Output the [x, y] coordinate of the center of the cell containing the given text.  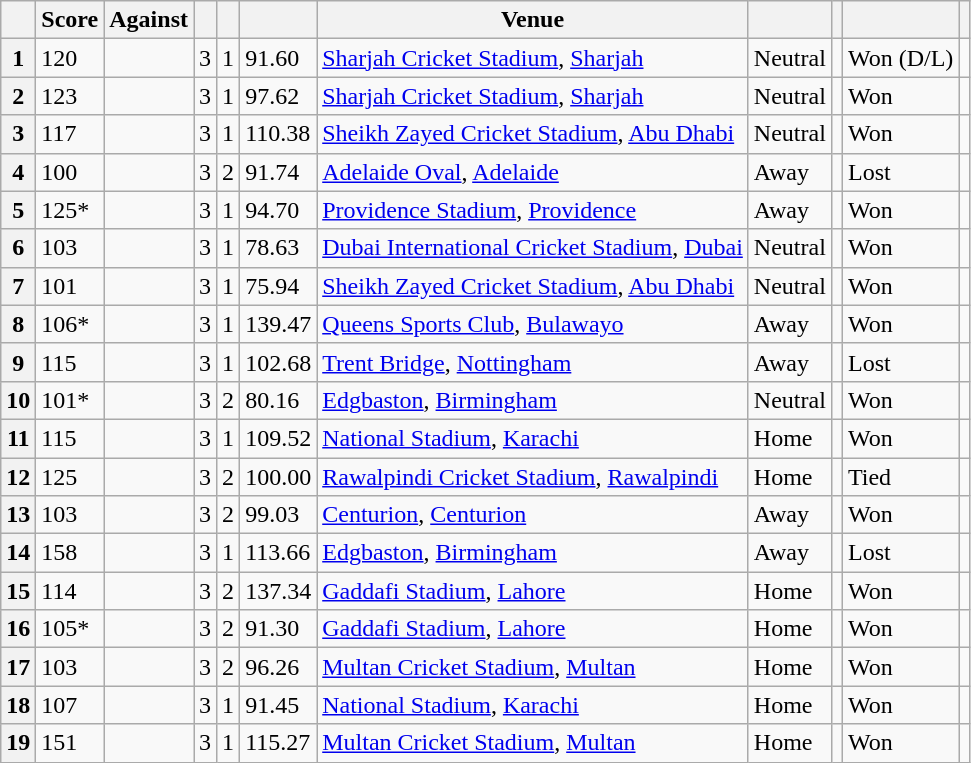
101 [70, 286]
Queens Sports Club, Bulawayo [533, 324]
99.03 [278, 515]
139.47 [278, 324]
114 [70, 591]
18 [18, 705]
9 [18, 362]
Against [149, 20]
101* [70, 400]
17 [18, 667]
91.60 [278, 58]
Adelaide Oval, Adelaide [533, 172]
Rawalpindi Cricket Stadium, Rawalpindi [533, 477]
Providence Stadium, Providence [533, 210]
106* [70, 324]
5 [18, 210]
Centurion, Centurion [533, 515]
94.70 [278, 210]
113.66 [278, 553]
12 [18, 477]
151 [70, 743]
15 [18, 591]
8 [18, 324]
137.34 [278, 591]
105* [70, 629]
125* [70, 210]
16 [18, 629]
97.62 [278, 96]
19 [18, 743]
110.38 [278, 134]
4 [18, 172]
13 [18, 515]
14 [18, 553]
125 [70, 477]
Dubai International Cricket Stadium, Dubai [533, 248]
115.27 [278, 743]
91.45 [278, 705]
91.30 [278, 629]
Tied [900, 477]
75.94 [278, 286]
7 [18, 286]
107 [70, 705]
80.16 [278, 400]
91.74 [278, 172]
11 [18, 438]
102.68 [278, 362]
6 [18, 248]
10 [18, 400]
120 [70, 58]
158 [70, 553]
117 [70, 134]
100.00 [278, 477]
Trent Bridge, Nottingham [533, 362]
Won (D/L) [900, 58]
78.63 [278, 248]
Venue [533, 20]
Score [70, 20]
96.26 [278, 667]
100 [70, 172]
109.52 [278, 438]
123 [70, 96]
